Pinpoint the cell where the given text exists, returning its (X, Y) midpoint coordinate. 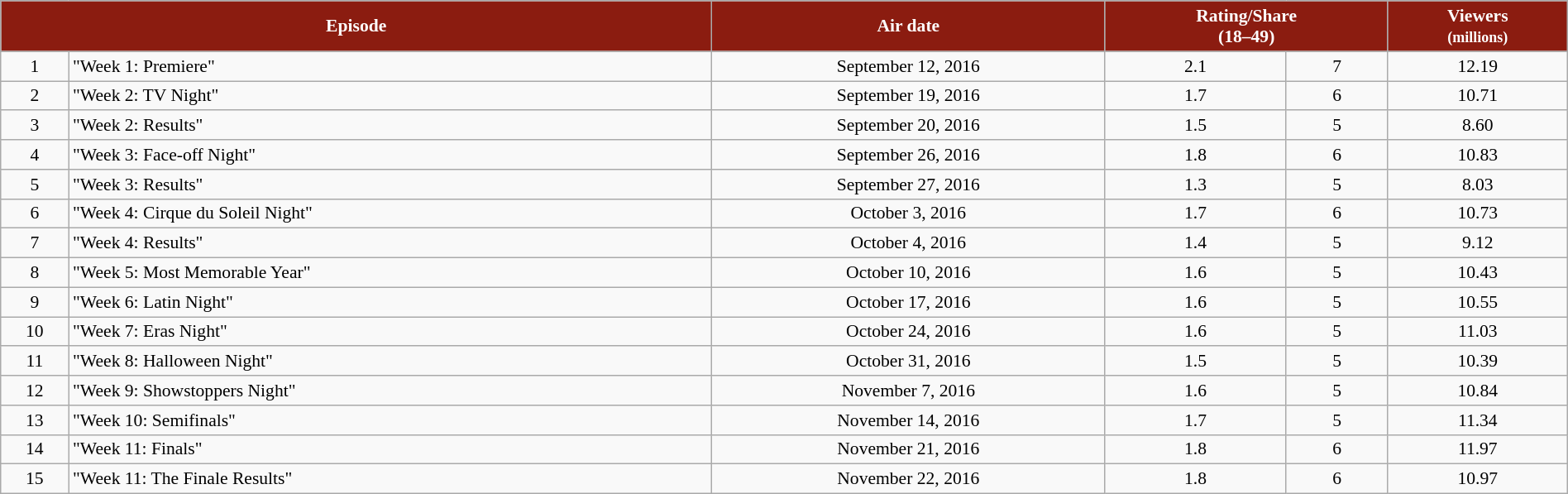
"Week 2: Results" (390, 126)
12 (35, 391)
October 24, 2016 (908, 332)
10.83 (1477, 155)
9.12 (1477, 243)
"Week 5: Most Memorable Year" (390, 273)
"Week 2: TV Night" (390, 96)
Air date (908, 26)
8 (35, 273)
3 (35, 126)
October 4, 2016 (908, 243)
"Week 10: Semifinals" (390, 420)
10 (35, 332)
10.84 (1477, 391)
11 (35, 362)
"Week 3: Face-off Night" (390, 155)
4 (35, 155)
8.03 (1477, 185)
1.3 (1196, 185)
September 19, 2016 (908, 96)
November 22, 2016 (908, 479)
8.60 (1477, 126)
10.73 (1477, 213)
September 27, 2016 (908, 185)
10.71 (1477, 96)
10.39 (1477, 362)
11.97 (1477, 449)
1 (35, 66)
"Week 11: Finals" (390, 449)
15 (35, 479)
September 12, 2016 (908, 66)
Viewers(millions) (1477, 26)
September 20, 2016 (908, 126)
13 (35, 420)
14 (35, 449)
September 26, 2016 (908, 155)
"Week 8: Halloween Night" (390, 362)
"Week 11: The Finale Results" (390, 479)
"Week 6: Latin Night" (390, 302)
"Week 9: Showstoppers Night" (390, 391)
October 17, 2016 (908, 302)
October 3, 2016 (908, 213)
2 (35, 96)
November 14, 2016 (908, 420)
"Week 3: Results" (390, 185)
9 (35, 302)
"Week 7: Eras Night" (390, 332)
10.55 (1477, 302)
10.97 (1477, 479)
10.43 (1477, 273)
Rating/Share(18–49) (1246, 26)
11.03 (1477, 332)
"Week 1: Premiere" (390, 66)
November 21, 2016 (908, 449)
Episode (356, 26)
"Week 4: Cirque du Soleil Night" (390, 213)
October 10, 2016 (908, 273)
November 7, 2016 (908, 391)
2.1 (1196, 66)
October 31, 2016 (908, 362)
1.4 (1196, 243)
12.19 (1477, 66)
11.34 (1477, 420)
"Week 4: Results" (390, 243)
